Detect which cell encompasses the target text, then output its (x, y) center coordinate. 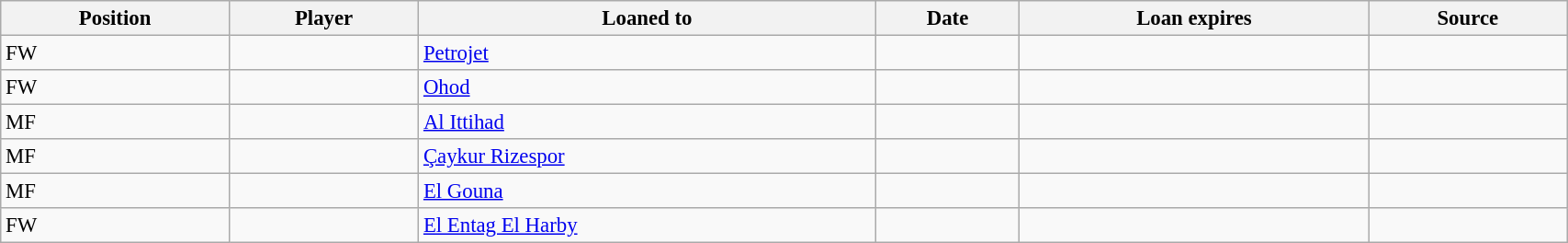
Player (323, 18)
El Gouna (648, 191)
Petrojet (648, 53)
Ohod (648, 87)
Date (948, 18)
El Entag El Harby (648, 226)
Al Ittihad (648, 122)
Source (1468, 18)
Loaned to (648, 18)
Loan expires (1194, 18)
Çaykur Rizespor (648, 156)
Position (116, 18)
